Scan for the cell matching the given text and deliver its [x, y] coordinate at center. 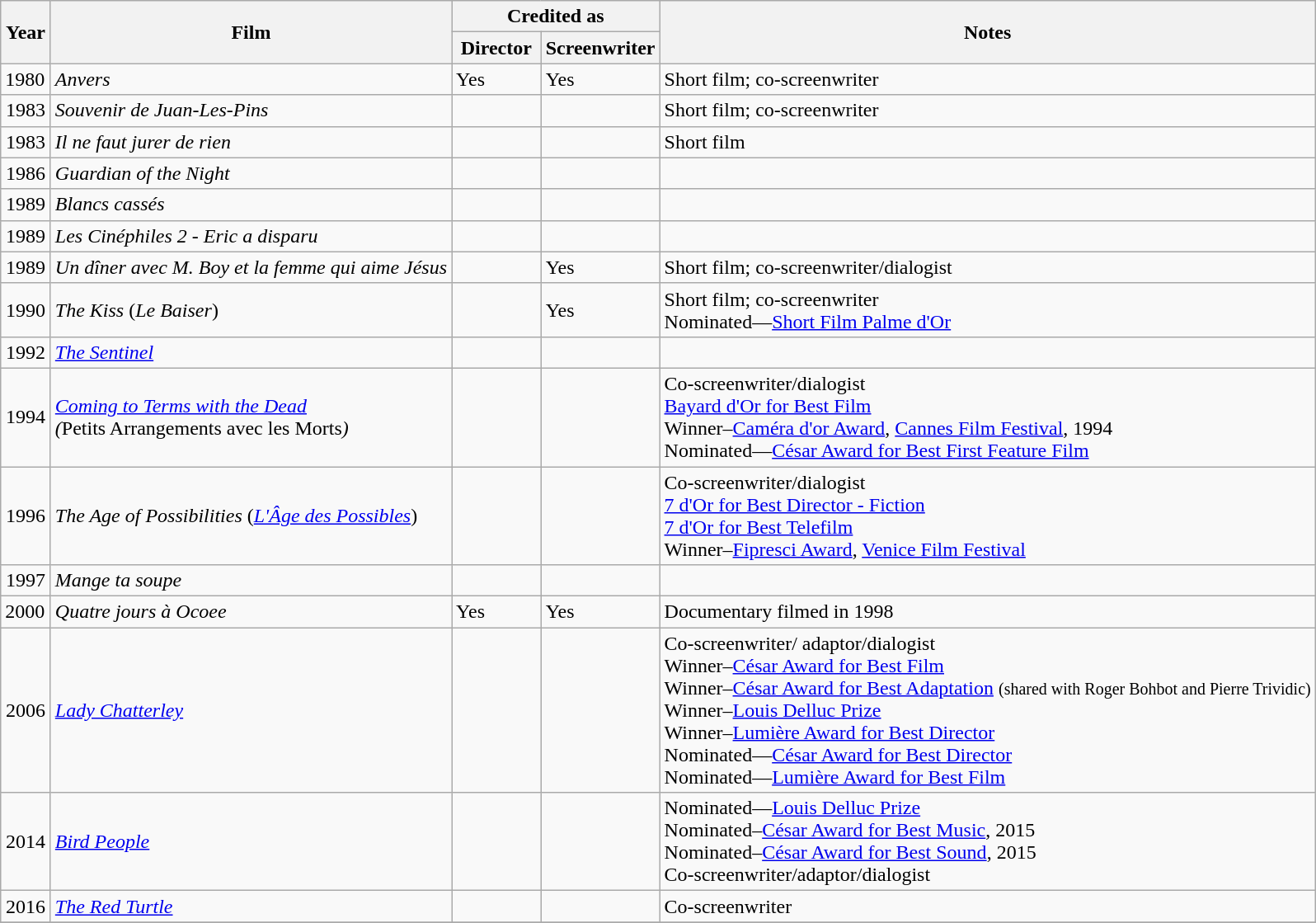
Quatre jours à Ocoee [251, 612]
Documentary filmed in 1998 [988, 612]
Co-screenwriter [988, 907]
Director [496, 48]
Screenwriter [600, 48]
Blancs cassés [251, 205]
1992 [26, 352]
Year [26, 32]
1994 [26, 417]
2014 [26, 841]
The Kiss (Le Baiser) [251, 310]
1986 [26, 173]
Bird People [251, 841]
Short film; co-screenwriter/dialogist [988, 267]
Un dîner avec M. Boy et la femme qui aime Jésus [251, 267]
Coming to Terms with the Dead(Petits Arrangements avec les Morts) [251, 417]
2016 [26, 907]
1997 [26, 581]
The Sentinel [251, 352]
Credited as [556, 16]
Nominated—Louis Delluc PrizeNominated–César Award for Best Music, 2015Nominated–César Award for Best Sound, 2015Co-screenwriter/adaptor/dialogist [988, 841]
1996 [26, 516]
Il ne faut jurer de rien [251, 142]
Mange ta soupe [251, 581]
Co-screenwriter/dialogist7 d'Or for Best Director - Fiction7 d'Or for Best TelefilmWinner–Fipresci Award, Venice Film Festival [988, 516]
Souvenir de Juan-Les-Pins [251, 111]
2000 [26, 612]
Les Cinéphiles 2 - Eric a disparu [251, 236]
2006 [26, 710]
1990 [26, 310]
Film [251, 32]
The Age of Possibilities (L'Âge des Possibles) [251, 516]
Lady Chatterley [251, 710]
Short film; co-screenwriterNominated—Short Film Palme d'Or [988, 310]
Notes [988, 32]
The Red Turtle [251, 907]
Short film [988, 142]
1980 [26, 79]
Anvers [251, 79]
Guardian of the Night [251, 173]
